Extract the [X, Y] coordinate from the center of the cell holding the provided text.  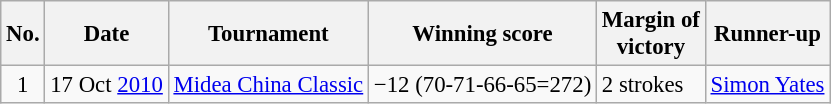
1 [23, 85]
−12 (70-71-66-65=272) [483, 85]
Simon Yates [768, 85]
Date [106, 34]
Tournament [268, 34]
No. [23, 34]
Runner-up [768, 34]
2 strokes [652, 85]
Midea China Classic [268, 85]
17 Oct 2010 [106, 85]
Margin ofvictory [652, 34]
Winning score [483, 34]
